From the cell containing the given text, extract its center point as [X, Y] coordinate. 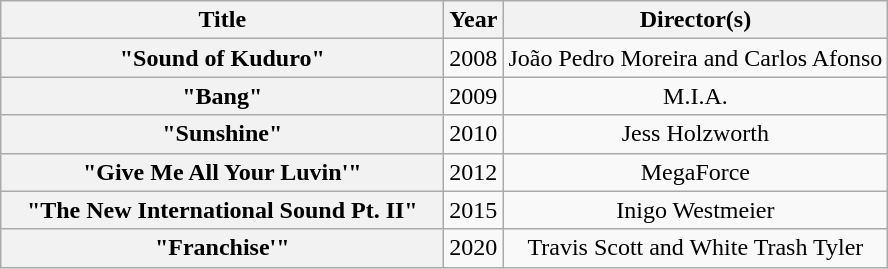
"Sunshine" [222, 134]
"Sound of Kuduro" [222, 58]
Title [222, 20]
2010 [474, 134]
2012 [474, 172]
Jess Holzworth [696, 134]
"Franchise'" [222, 248]
Inigo Westmeier [696, 210]
João Pedro Moreira and Carlos Afonso [696, 58]
2008 [474, 58]
"The New International Sound Pt. II" [222, 210]
Year [474, 20]
2020 [474, 248]
"Bang" [222, 96]
2015 [474, 210]
Travis Scott and White Trash Tyler [696, 248]
MegaForce [696, 172]
"Give Me All Your Luvin'" [222, 172]
M.I.A. [696, 96]
2009 [474, 96]
Director(s) [696, 20]
